Return the [x, y] coordinate for the center point of the cell that contains the specified text.  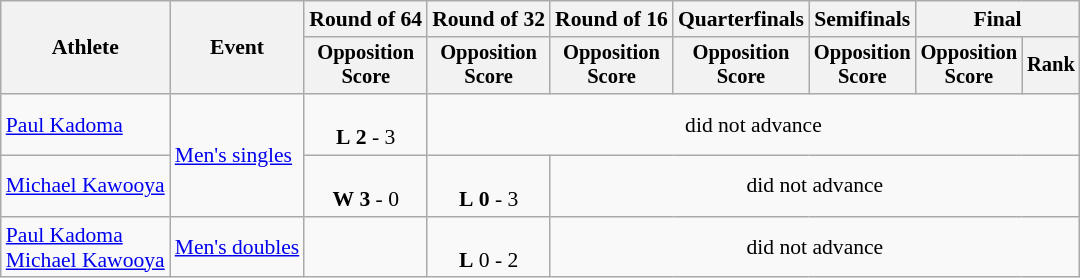
Round of 32 [488, 19]
Paul Kadoma [86, 124]
Michael Kawooya [86, 186]
Semifinals [862, 19]
Rank [1051, 66]
Round of 16 [612, 19]
Paul Kadoma Michael Kawooya [86, 248]
Quarterfinals [741, 19]
Round of 64 [366, 19]
Event [238, 48]
Men's singles [238, 155]
L 0 - 2 [488, 248]
L 0 - 3 [488, 186]
Athlete [86, 48]
L 2 - 3 [366, 124]
W 3 - 0 [366, 186]
Final [998, 19]
Men's doubles [238, 248]
